Extract the (X, Y) coordinate from the center of the cell holding the provided text.  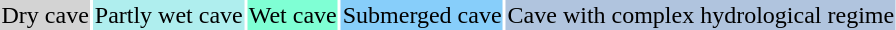
Wet cave (292, 15)
Partly wet cave (168, 15)
Submerged cave (422, 15)
Cave with complex hydrological regime (701, 15)
Dry cave (45, 15)
